Find where the given text appears and provide that cell's center as [x, y] coordinate. 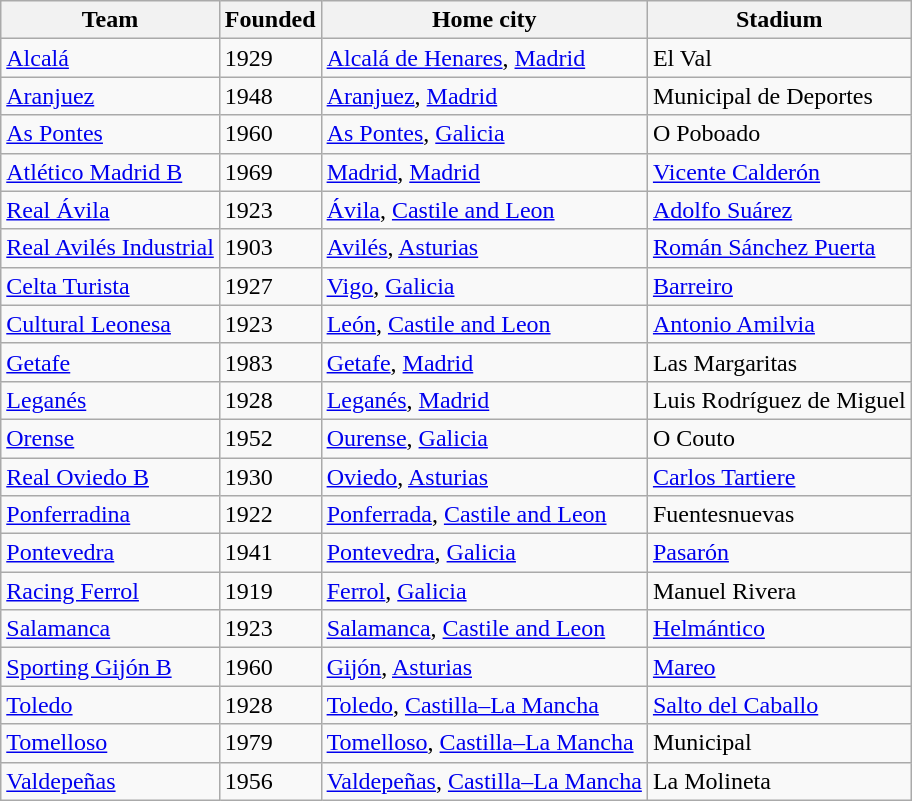
Real Ávila [110, 210]
Mareo [779, 667]
Luis Rodríguez de Miguel [779, 400]
Toledo [110, 705]
1930 [270, 477]
Orense [110, 438]
Tomelloso, Castilla–La Mancha [484, 743]
Toledo, Castilla–La Mancha [484, 705]
Home city [484, 20]
Valdepeñas [110, 781]
1952 [270, 438]
Alcalá de Henares, Madrid [484, 58]
Las Margaritas [779, 362]
Madrid, Madrid [484, 172]
Salamanca [110, 629]
El Val [779, 58]
Barreiro [779, 286]
Valdepeñas, Castilla–La Mancha [484, 781]
Pontevedra [110, 553]
Leganés, Madrid [484, 400]
Celta Turista [110, 286]
Román Sánchez Puerta [779, 248]
Tomelloso [110, 743]
León, Castile and Leon [484, 324]
Getafe, Madrid [484, 362]
Oviedo, Asturias [484, 477]
Team [110, 20]
Ávila, Castile and Leon [484, 210]
Manuel Rivera [779, 591]
Aranjuez, Madrid [484, 96]
Municipal [779, 743]
1903 [270, 248]
Salto del Caballo [779, 705]
1922 [270, 515]
Adolfo Suárez [779, 210]
O Poboado [779, 134]
Fuentesnuevas [779, 515]
O Couto [779, 438]
Pontevedra, Galicia [484, 553]
Sporting Gijón B [110, 667]
Vigo, Galicia [484, 286]
Real Avilés Industrial [110, 248]
Ponferrada, Castile and Leon [484, 515]
Vicente Calderón [779, 172]
1941 [270, 553]
As Pontes, Galicia [484, 134]
Avilés, Asturias [484, 248]
1948 [270, 96]
Leganés [110, 400]
1983 [270, 362]
Pasarón [779, 553]
Helmántico [779, 629]
Municipal de Deportes [779, 96]
La Molineta [779, 781]
Stadium [779, 20]
Salamanca, Castile and Leon [484, 629]
1919 [270, 591]
Gijón, Asturias [484, 667]
Atlético Madrid B [110, 172]
1927 [270, 286]
Carlos Tartiere [779, 477]
Aranjuez [110, 96]
Ourense, Galicia [484, 438]
1969 [270, 172]
As Pontes [110, 134]
Ponferradina [110, 515]
Cultural Leonesa [110, 324]
Alcalá [110, 58]
Founded [270, 20]
1956 [270, 781]
1979 [270, 743]
Racing Ferrol [110, 591]
Getafe [110, 362]
1929 [270, 58]
Real Oviedo B [110, 477]
Ferrol, Galicia [484, 591]
Antonio Amilvia [779, 324]
